Extract the (X, Y) coordinate from the center of the cell holding the provided text.  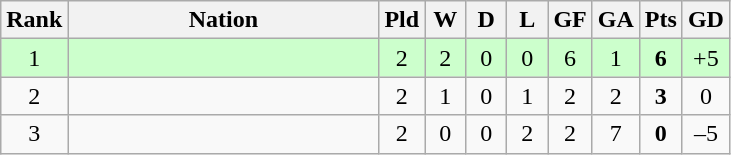
GD (706, 20)
Pld (402, 20)
GF (570, 20)
7 (616, 134)
+5 (706, 58)
D (486, 20)
Pts (660, 20)
GA (616, 20)
L (528, 20)
–5 (706, 134)
W (446, 20)
Rank (34, 20)
Nation (224, 20)
